Determine the [x, y] coordinate at the center of the cell enclosing the given text.  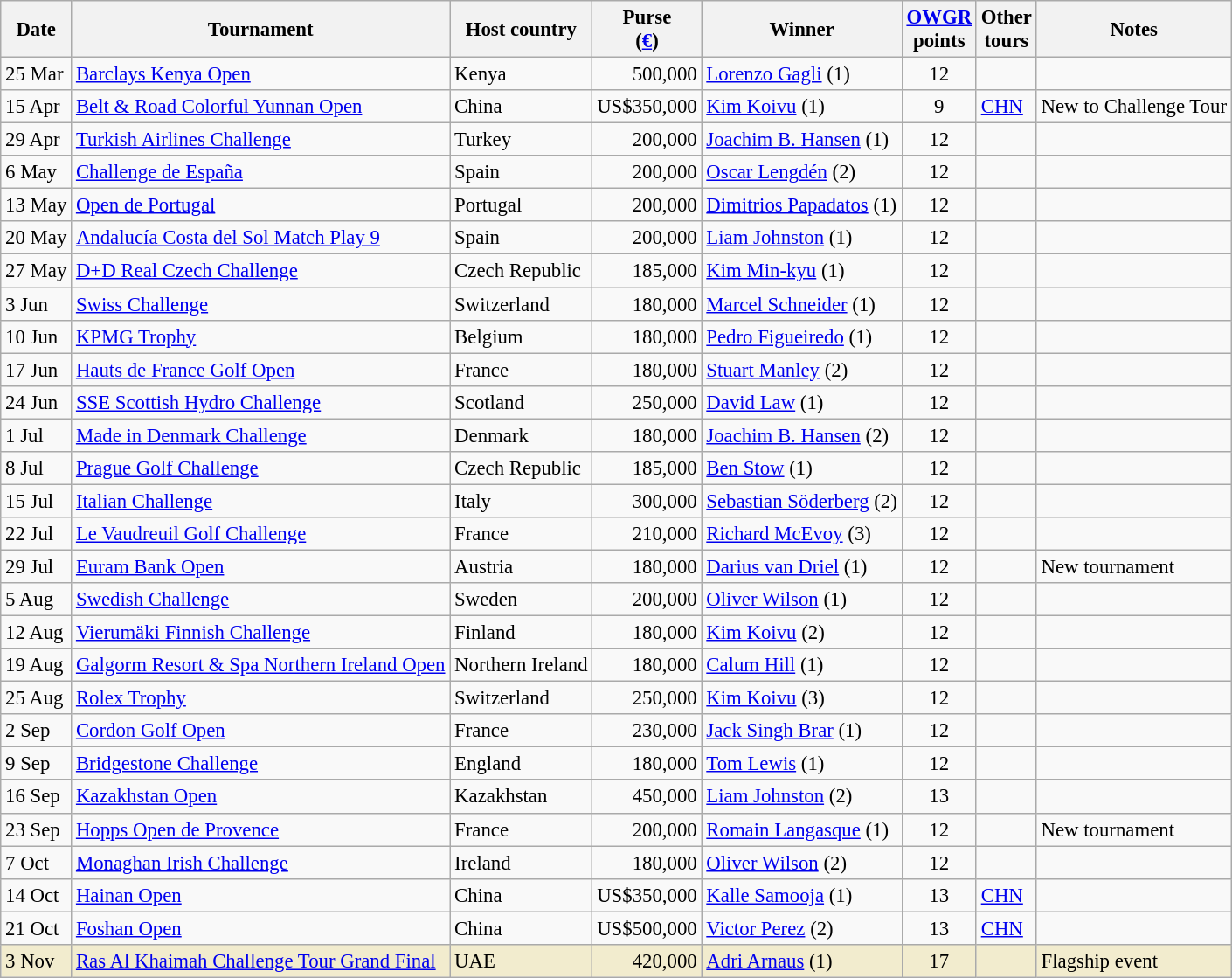
Hauts de France Golf Open [260, 370]
Bridgestone Challenge [260, 764]
Challenge de España [260, 172]
Kazakhstan [521, 797]
3 Jun [37, 304]
20 May [37, 239]
23 Sep [37, 829]
Scotland [521, 402]
KPMG Trophy [260, 336]
Vierumäki Finnish Challenge [260, 633]
Richard McEvoy (3) [802, 534]
Oliver Wilson (2) [802, 863]
17 Jun [37, 370]
Tournament [260, 30]
D+D Real Czech Challenge [260, 271]
Ben Stow (1) [802, 468]
22 Jul [37, 534]
Le Vaudreuil Golf Challenge [260, 534]
15 Jul [37, 501]
9 [938, 107]
25 Aug [37, 698]
Hainan Open [260, 895]
10 Jun [37, 336]
US$500,000 [647, 928]
1 Jul [37, 435]
12 Aug [37, 633]
500,000 [647, 74]
2 Sep [37, 731]
Kim Koivu (2) [802, 633]
Joachim B. Hansen (1) [802, 140]
Northern Ireland [521, 665]
Hopps Open de Provence [260, 829]
SSE Scottish Hydro Challenge [260, 402]
Kim Koivu (1) [802, 107]
13 May [37, 205]
Victor Perez (2) [802, 928]
Finland [521, 633]
3 Nov [37, 961]
16 Sep [37, 797]
OWGRpoints [938, 30]
Oliver Wilson (1) [802, 600]
6 May [37, 172]
Open de Portugal [260, 205]
7 Oct [37, 863]
Sebastian Söderberg (2) [802, 501]
Host country [521, 30]
8 Jul [37, 468]
Lorenzo Gagli (1) [802, 74]
27 May [37, 271]
Purse(€) [647, 30]
Kazakhstan Open [260, 797]
Portugal [521, 205]
Kalle Samooja (1) [802, 895]
Sweden [521, 600]
15 Apr [37, 107]
Ras Al Khaimah Challenge Tour Grand Final [260, 961]
24 Jun [37, 402]
Swedish Challenge [260, 600]
Liam Johnston (1) [802, 239]
Denmark [521, 435]
Winner [802, 30]
Turkey [521, 140]
300,000 [647, 501]
Rolex Trophy [260, 698]
Darius van Driel (1) [802, 566]
230,000 [647, 731]
Turkish Airlines Challenge [260, 140]
Cordon Golf Open [260, 731]
Kim Koivu (3) [802, 698]
5 Aug [37, 600]
Stuart Manley (2) [802, 370]
UAE [521, 961]
Prague Golf Challenge [260, 468]
Monaghan Irish Challenge [260, 863]
Tom Lewis (1) [802, 764]
Flagship event [1134, 961]
Swiss Challenge [260, 304]
Made in Denmark Challenge [260, 435]
Galgorm Resort & Spa Northern Ireland Open [260, 665]
Liam Johnston (2) [802, 797]
Belt & Road Colorful Yunnan Open [260, 107]
Barclays Kenya Open [260, 74]
19 Aug [37, 665]
Italian Challenge [260, 501]
Italy [521, 501]
Notes [1134, 30]
Dimitrios Papadatos (1) [802, 205]
450,000 [647, 797]
Oscar Lengdén (2) [802, 172]
Adri Arnaus (1) [802, 961]
Austria [521, 566]
Euram Bank Open [260, 566]
9 Sep [37, 764]
Andalucía Costa del Sol Match Play 9 [260, 239]
Jack Singh Brar (1) [802, 731]
Marcel Schneider (1) [802, 304]
21 Oct [37, 928]
14 Oct [37, 895]
17 [938, 961]
25 Mar [37, 74]
Foshan Open [260, 928]
Date [37, 30]
Kenya [521, 74]
Belgium [521, 336]
England [521, 764]
Othertours [1007, 30]
Kim Min-kyu (1) [802, 271]
210,000 [647, 534]
29 Jul [37, 566]
29 Apr [37, 140]
David Law (1) [802, 402]
420,000 [647, 961]
Pedro Figueiredo (1) [802, 336]
Joachim B. Hansen (2) [802, 435]
Calum Hill (1) [802, 665]
Ireland [521, 863]
New to Challenge Tour [1134, 107]
Romain Langasque (1) [802, 829]
